Find where the given text appears and provide that cell's center as [x, y] coordinate. 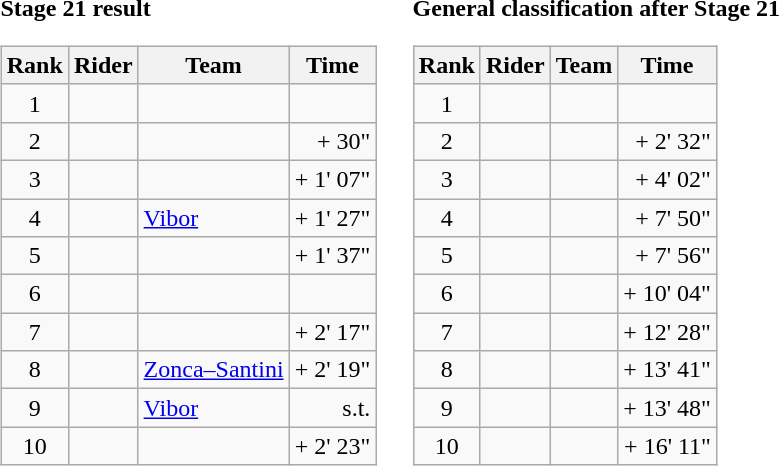
+ 2' 32" [668, 141]
+ 16' 11" [668, 446]
+ 30" [332, 141]
+ 1' 27" [332, 217]
+ 13' 41" [668, 370]
+ 7' 50" [668, 217]
+ 13' 48" [668, 408]
+ 2' 23" [332, 446]
+ 12' 28" [668, 332]
Zonca–Santini [214, 370]
+ 4' 02" [668, 179]
+ 1' 07" [332, 179]
+ 7' 56" [668, 256]
+ 2' 19" [332, 370]
+ 1' 37" [332, 256]
+ 10' 04" [668, 294]
+ 2' 17" [332, 332]
s.t. [332, 408]
